Return the [X, Y] coordinate for the center point of the cell that contains the specified text.  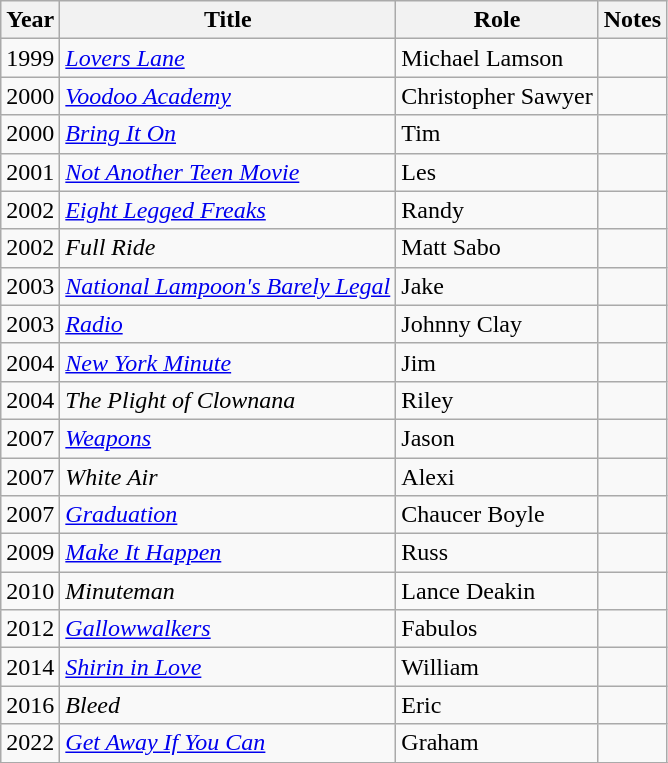
2012 [30, 629]
2010 [30, 591]
Graduation [228, 515]
Chaucer Boyle [497, 515]
New York Minute [228, 362]
2016 [30, 705]
Voodoo Academy [228, 96]
Role [497, 20]
Lovers Lane [228, 58]
1999 [30, 58]
Radio [228, 324]
Notes [632, 20]
Jim [497, 362]
2001 [30, 172]
Matt Sabo [497, 248]
Title [228, 20]
2014 [30, 667]
Tim [497, 134]
Eight Legged Freaks [228, 210]
Make It Happen [228, 553]
William [497, 667]
Full Ride [228, 248]
Les [497, 172]
Gallowwalkers [228, 629]
Johnny Clay [497, 324]
Minuteman [228, 591]
2022 [30, 743]
Fabulos [497, 629]
Eric [497, 705]
Russ [497, 553]
Lance Deakin [497, 591]
Not Another Teen Movie [228, 172]
Riley [497, 400]
Bleed [228, 705]
Shirin in Love [228, 667]
Bring It On [228, 134]
Jake [497, 286]
Michael Lamson [497, 58]
Get Away If You Can [228, 743]
The Plight of Clownana [228, 400]
Randy [497, 210]
2009 [30, 553]
Year [30, 20]
Jason [497, 438]
Weapons [228, 438]
White Air [228, 477]
Graham [497, 743]
Alexi [497, 477]
Christopher Sawyer [497, 96]
National Lampoon's Barely Legal [228, 286]
